For the text-containing cell, return its midpoint in (X, Y) coordinate format. 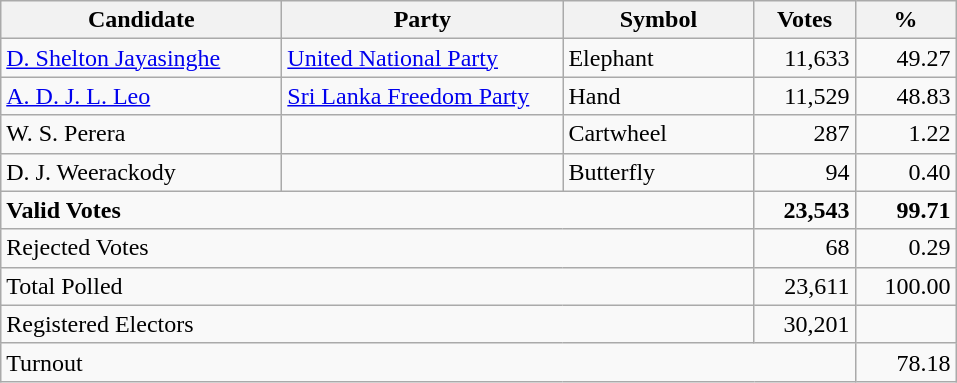
23,543 (804, 210)
11,529 (804, 96)
Butterfly (658, 172)
United National Party (422, 58)
94 (804, 172)
Registered Electors (378, 324)
Turnout (428, 362)
Cartwheel (658, 134)
Elephant (658, 58)
A. D. J. L. Leo (142, 96)
68 (804, 248)
100.00 (906, 286)
D. J. Weerackody (142, 172)
49.27 (906, 58)
Symbol (658, 20)
48.83 (906, 96)
287 (804, 134)
D. Shelton Jayasinghe (142, 58)
30,201 (804, 324)
Total Polled (378, 286)
Party (422, 20)
W. S. Perera (142, 134)
1.22 (906, 134)
Valid Votes (378, 210)
% (906, 20)
Votes (804, 20)
Hand (658, 96)
78.18 (906, 362)
Candidate (142, 20)
0.29 (906, 248)
23,611 (804, 286)
Rejected Votes (378, 248)
0.40 (906, 172)
11,633 (804, 58)
99.71 (906, 210)
Sri Lanka Freedom Party (422, 96)
